Scan for the cell matching the given text and deliver its (x, y) coordinate at center. 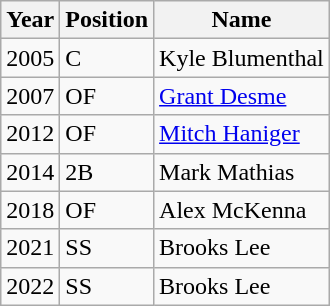
2012 (30, 134)
Kyle Blumenthal (242, 58)
2018 (30, 210)
Position (107, 20)
2022 (30, 286)
Name (242, 20)
Mark Mathias (242, 172)
Grant Desme (242, 96)
2021 (30, 248)
Alex McKenna (242, 210)
Mitch Haniger (242, 134)
2B (107, 172)
2005 (30, 58)
2007 (30, 96)
2014 (30, 172)
Year (30, 20)
C (107, 58)
